Output the (X, Y) coordinate of the center of the cell containing the given text.  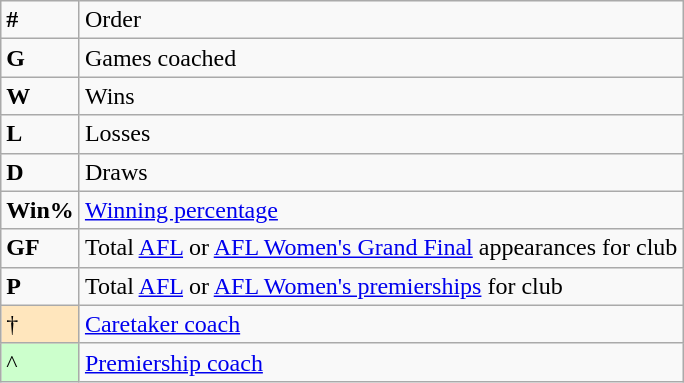
† (40, 324)
Premiership coach (380, 362)
G (40, 58)
D (40, 172)
W (40, 96)
# (40, 20)
Total AFL or AFL Women's premierships for club (380, 286)
Games coached (380, 58)
Total AFL or AFL Women's Grand Final appearances for club (380, 248)
L (40, 134)
GF (40, 248)
Win% (40, 210)
Losses (380, 134)
Caretaker coach (380, 324)
Order (380, 20)
^ (40, 362)
Draws (380, 172)
P (40, 286)
Wins (380, 96)
Winning percentage (380, 210)
